Scan for the cell matching the given text and deliver its (x, y) coordinate at center. 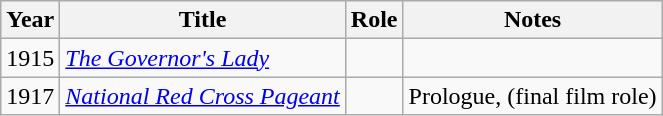
1915 (30, 58)
National Red Cross Pageant (203, 96)
The Governor's Lady (203, 58)
Year (30, 20)
1917 (30, 96)
Notes (532, 20)
Role (374, 20)
Prologue, (final film role) (532, 96)
Title (203, 20)
